Capture the cell that displays the provided text and extract its [x, y] central coordinate. 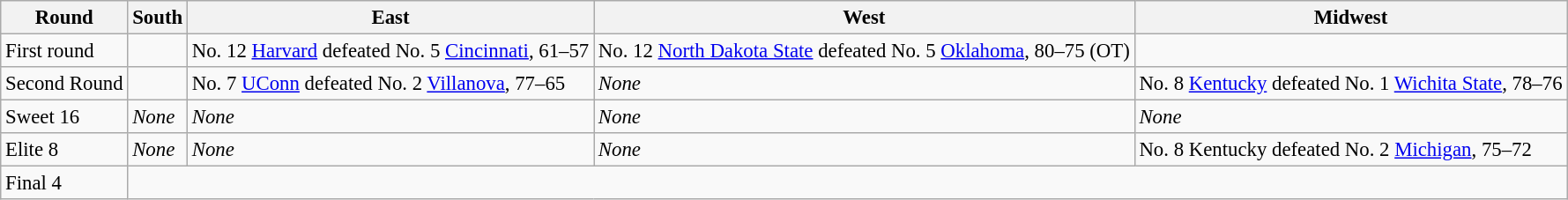
No. 8 Kentucky defeated No. 2 Michigan, 75–72 [1350, 150]
Sweet 16 [64, 117]
No. 12 Harvard defeated No. 5 Cincinnati, 61–57 [390, 51]
South [158, 18]
West [865, 18]
Midwest [1350, 18]
No. 12 North Dakota State defeated No. 5 Oklahoma, 80–75 (OT) [865, 51]
No. 7 UConn defeated No. 2 Villanova, 77–65 [390, 84]
Second Round [64, 84]
East [390, 18]
Final 4 [64, 183]
No. 8 Kentucky defeated No. 1 Wichita State, 78–76 [1350, 84]
First round [64, 51]
Elite 8 [64, 150]
Round [64, 18]
